Search for the cell housing the specified text and yield its (X, Y) center coordinate. 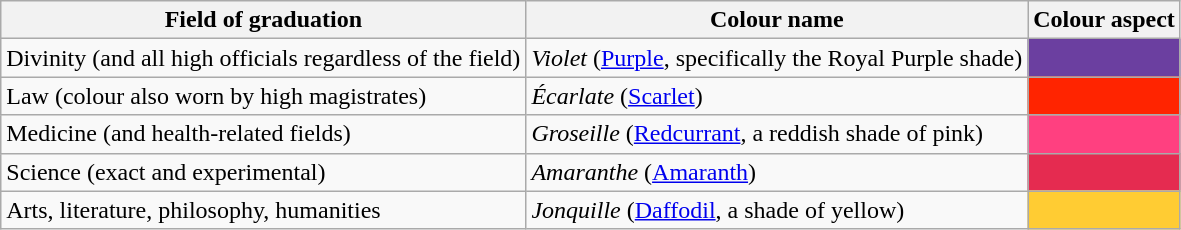
Violet (Purple, specifically the Royal Purple shade) (777, 58)
Écarlate (Scarlet) (777, 96)
Divinity (and all high officials regardless of the field) (264, 58)
Arts, literature, philosophy, humanities (264, 210)
Medicine (and health-related fields) (264, 134)
Field of graduation (264, 20)
Jonquille (Daffodil, a shade of yellow) (777, 210)
Colour aspect (1104, 20)
Law (colour also worn by high magistrates) (264, 96)
Groseille (Redcurrant, a reddish shade of pink) (777, 134)
Science (exact and experimental) (264, 172)
Colour name (777, 20)
Amaranthe (Amaranth) (777, 172)
